Return the (X, Y) coordinate for the center point of the cell that contains the specified text.  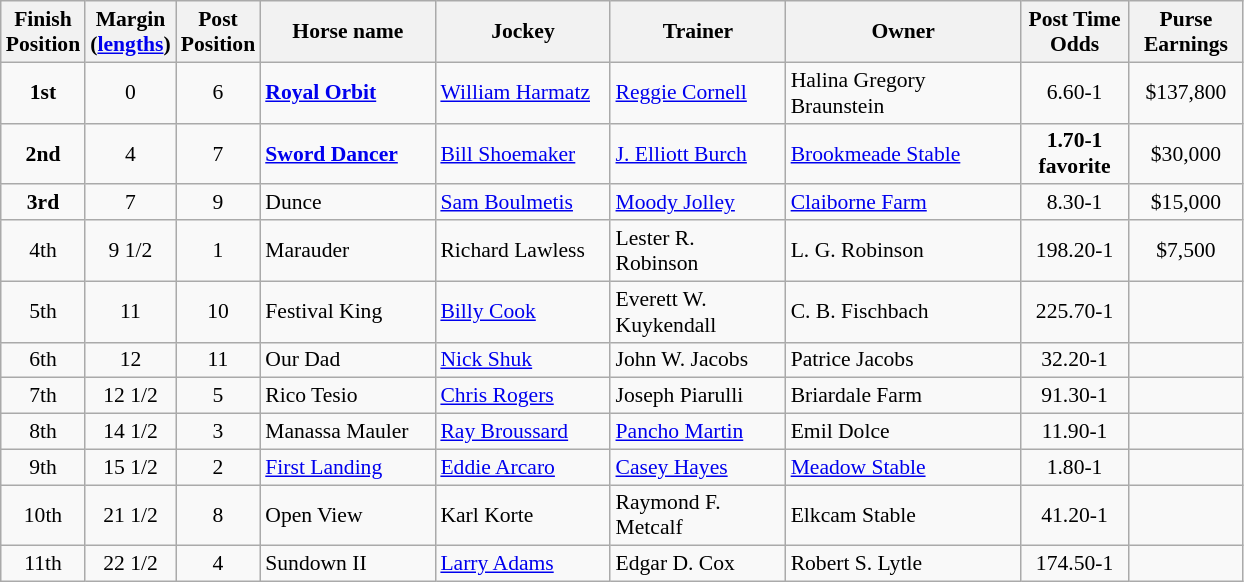
Billy Cook (522, 312)
Jockey (522, 32)
Festival King (348, 312)
11th (43, 564)
Everett W. Kuykendall (698, 312)
1.80-1 (1075, 467)
Raymond F. Metcalf (698, 516)
12 (130, 360)
14 1/2 (130, 432)
Nick Shuk (522, 360)
Open View (348, 516)
2nd (43, 154)
J. Elliott Burch (698, 154)
Our Dad (348, 360)
Finish Position (43, 32)
Manassa Mauler (348, 432)
Royal Orbit (348, 92)
15 1/2 (130, 467)
6 (218, 92)
11.90-1 (1075, 432)
Owner (904, 32)
5 (218, 396)
Post Time Odds (1075, 32)
9 1/2 (130, 250)
Elkcam Stable (904, 516)
Sundown II (348, 564)
L. G. Robinson (904, 250)
8.30-1 (1075, 203)
6th (43, 360)
John W. Jacobs (698, 360)
8th (43, 432)
Moody Jolley (698, 203)
41.20-1 (1075, 516)
Casey Hayes (698, 467)
1 (218, 250)
8 (218, 516)
12 1/2 (130, 396)
First Landing (348, 467)
10 (218, 312)
Reggie Cornell (698, 92)
Trainer (698, 32)
32.20-1 (1075, 360)
Horse name (348, 32)
Bill Shoemaker (522, 154)
6.60-1 (1075, 92)
Meadow Stable (904, 467)
Dunce (348, 203)
Eddie Arcaro (522, 467)
2 (218, 467)
Edgar D. Cox (698, 564)
Halina Gregory Braunstein (904, 92)
Robert S. Lytle (904, 564)
21 1/2 (130, 516)
Patrice Jacobs (904, 360)
4th (43, 250)
Sam Boulmetis (522, 203)
9th (43, 467)
Rico Tesio (348, 396)
$137,800 (1186, 92)
$7,500 (1186, 250)
Emil Dolce (904, 432)
3rd (43, 203)
Margin (lengths) (130, 32)
Joseph Piarulli (698, 396)
Brookmeade Stable (904, 154)
225.70-1 (1075, 312)
Ray Broussard (522, 432)
9 (218, 203)
1.70-1 favorite (1075, 154)
Post Position (218, 32)
3 (218, 432)
William Harmatz (522, 92)
Chris Rogers (522, 396)
198.20-1 (1075, 250)
Lester R. Robinson (698, 250)
1st (43, 92)
Larry Adams (522, 564)
C. B. Fischbach (904, 312)
$15,000 (1186, 203)
174.50-1 (1075, 564)
5th (43, 312)
10th (43, 516)
91.30-1 (1075, 396)
7th (43, 396)
Sword Dancer (348, 154)
Claiborne Farm (904, 203)
Richard Lawless (522, 250)
Marauder (348, 250)
Briardale Farm (904, 396)
0 (130, 92)
22 1/2 (130, 564)
Purse Earnings (1186, 32)
$30,000 (1186, 154)
Karl Korte (522, 516)
Pancho Martin (698, 432)
